Scan for the cell matching the given text and deliver its (X, Y) coordinate at center. 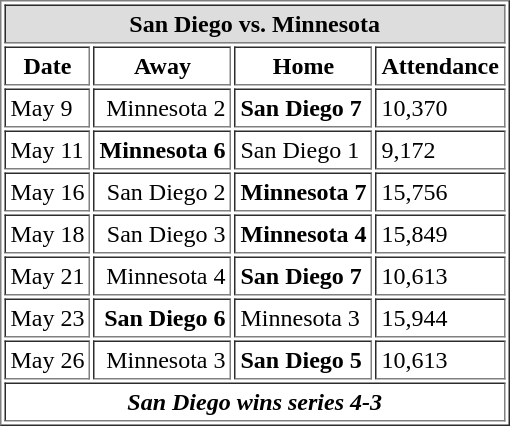
15,756 (440, 192)
Minnesota 6 (162, 150)
Minnesota 7 (303, 192)
May 23 (47, 318)
San Diego 2 (162, 192)
San Diego 1 (303, 150)
San Diego vs. Minnesota (254, 24)
Date (47, 66)
10,370 (440, 108)
San Diego 3 (162, 234)
May 16 (47, 192)
San Diego 5 (303, 360)
9,172 (440, 150)
May 9 (47, 108)
San Diego 6 (162, 318)
May 11 (47, 150)
15,944 (440, 318)
Home (303, 66)
Away (162, 66)
May 18 (47, 234)
San Diego wins series 4-3 (254, 402)
Minnesota 2 (162, 108)
15,849 (440, 234)
May 26 (47, 360)
May 21 (47, 276)
Attendance (440, 66)
